Search for the cell housing the specified text and yield its (X, Y) center coordinate. 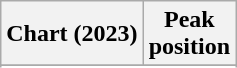
Chart (2023) (72, 34)
Peakposition (189, 34)
